Search for the cell housing the specified text and yield its (x, y) center coordinate. 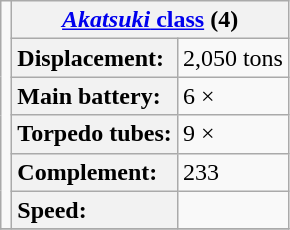
233 (232, 172)
2,050 tons (232, 58)
Complement: (95, 172)
6 × (232, 96)
Akatsuki class (4) (150, 20)
Torpedo tubes: (95, 134)
Displacement: (95, 58)
Speed: (95, 210)
Main battery: (95, 96)
9 × (232, 134)
